Capture the cell that displays the provided text and extract its (X, Y) central coordinate. 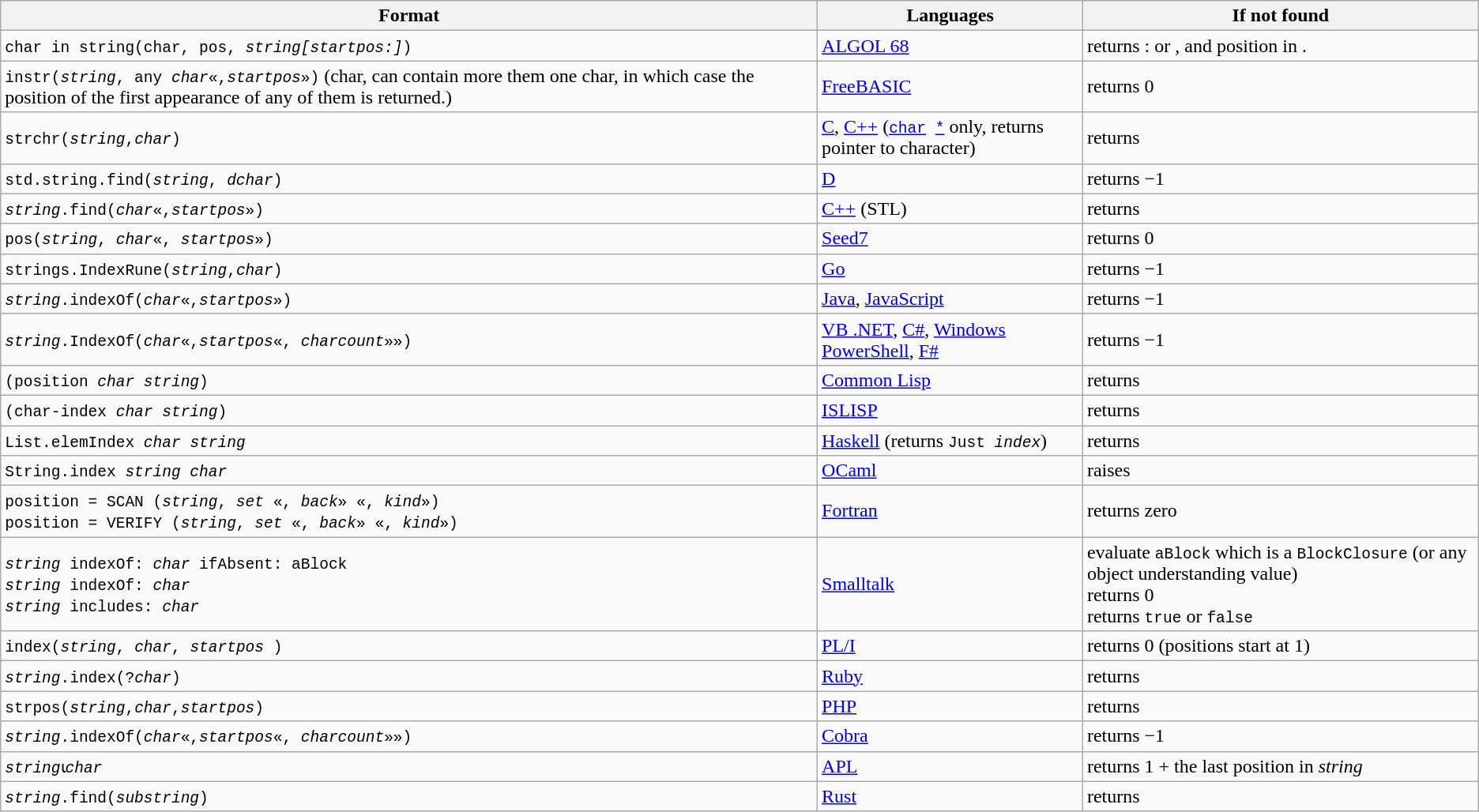
String.index string char (409, 471)
strings.IndexRune(string,char) (409, 269)
Smalltalk (950, 585)
string.find(char«,startpos») (409, 209)
ISLISP (950, 410)
std.string.find(string, dchar) (409, 179)
C++ (STL) (950, 209)
raises (1280, 471)
Cobra (950, 736)
string.indexOf(char«,startpos«, charcount»») (409, 736)
VB .NET, C#, Windows PowerShell, F# (950, 340)
Haskell (returns Just index) (950, 440)
strchr(string,char) (409, 137)
pos(string, char«, startpos») (409, 239)
string⍳char (409, 766)
string.indexOf(char«,startpos») (409, 299)
D (950, 179)
Format (409, 16)
returns : or , and position in . (1280, 46)
evaluate aBlock which is a BlockClosure (or any object understanding value)returns 0returns true or false (1280, 585)
string indexOf: char ifAbsent: aBlockstring indexOf: charstring includes: char (409, 585)
APL (950, 766)
OCaml (950, 471)
position = SCAN (string, set «, back» «, kind»)position = VERIFY (string, set «, back» «, kind») (409, 512)
List.elemIndex char string (409, 440)
PL/I (950, 646)
PHP (950, 706)
returns 0 (positions start at 1) (1280, 646)
Ruby (950, 676)
FreeBASIC (950, 87)
C, C++ (char * only, returns pointer to character) (950, 137)
ALGOL 68 (950, 46)
Fortran (950, 512)
string.index(?char) (409, 676)
string.find(substring) (409, 796)
Seed7 (950, 239)
string.IndexOf(char«,startpos«, charcount»») (409, 340)
returns zero (1280, 512)
Rust (950, 796)
(position char string) (409, 380)
(char-index char string) (409, 410)
strpos(string,char,startpos) (409, 706)
Common Lisp (950, 380)
index(string, char, startpos ) (409, 646)
If not found (1280, 16)
Java, JavaScript (950, 299)
char in string(char, pos, string[startpos:]) (409, 46)
Languages (950, 16)
Go (950, 269)
returns 1 + the last position in string (1280, 766)
